Search for the cell housing the specified text and yield its [X, Y] center coordinate. 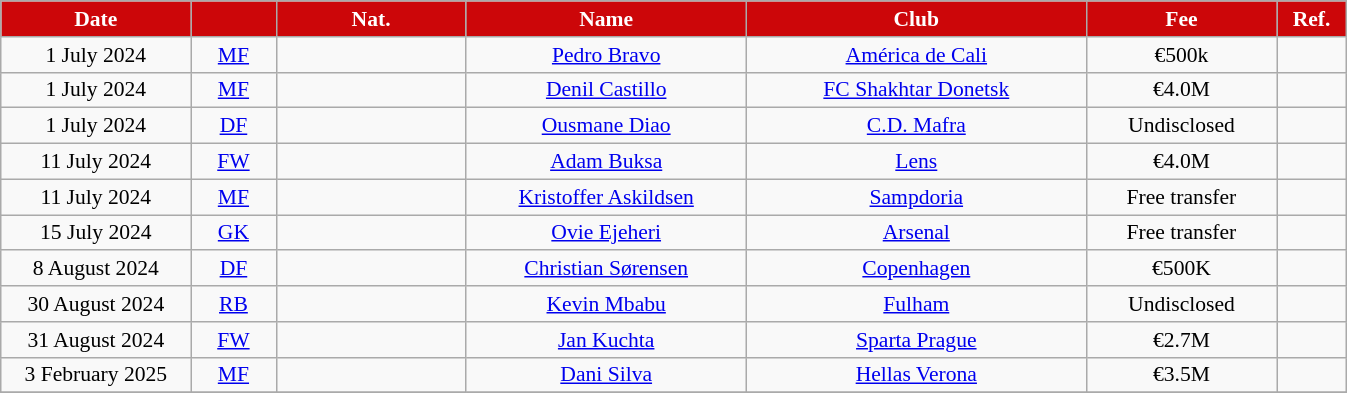
Jan Kuchta [606, 340]
Club [916, 19]
3 February 2025 [96, 375]
Ref. [1311, 19]
Ovie Ejeheri [606, 233]
Denil Castillo [606, 90]
€2.7M [1181, 340]
31 August 2024 [96, 340]
FC Shakhtar Donetsk [916, 90]
Arsenal [916, 233]
Sampdoria [916, 197]
Ousmane Diao [606, 126]
Fulham [916, 304]
Kristoffer Askildsen [606, 197]
Nat. [371, 19]
Sparta Prague [916, 340]
GK [234, 233]
Lens [916, 162]
Date [96, 19]
Kevin Mbabu [606, 304]
Fee [1181, 19]
Hellas Verona [916, 375]
€500k [1181, 55]
C.D. Mafra [916, 126]
€500K [1181, 269]
€3.5M [1181, 375]
8 August 2024 [96, 269]
Pedro Bravo [606, 55]
América de Cali [916, 55]
15 July 2024 [96, 233]
RB [234, 304]
Dani Silva [606, 375]
Copenhagen [916, 269]
Adam Buksa [606, 162]
Christian Sørensen [606, 269]
Name [606, 19]
30 August 2024 [96, 304]
